Capture the cell that displays the provided text and extract its [X, Y] central coordinate. 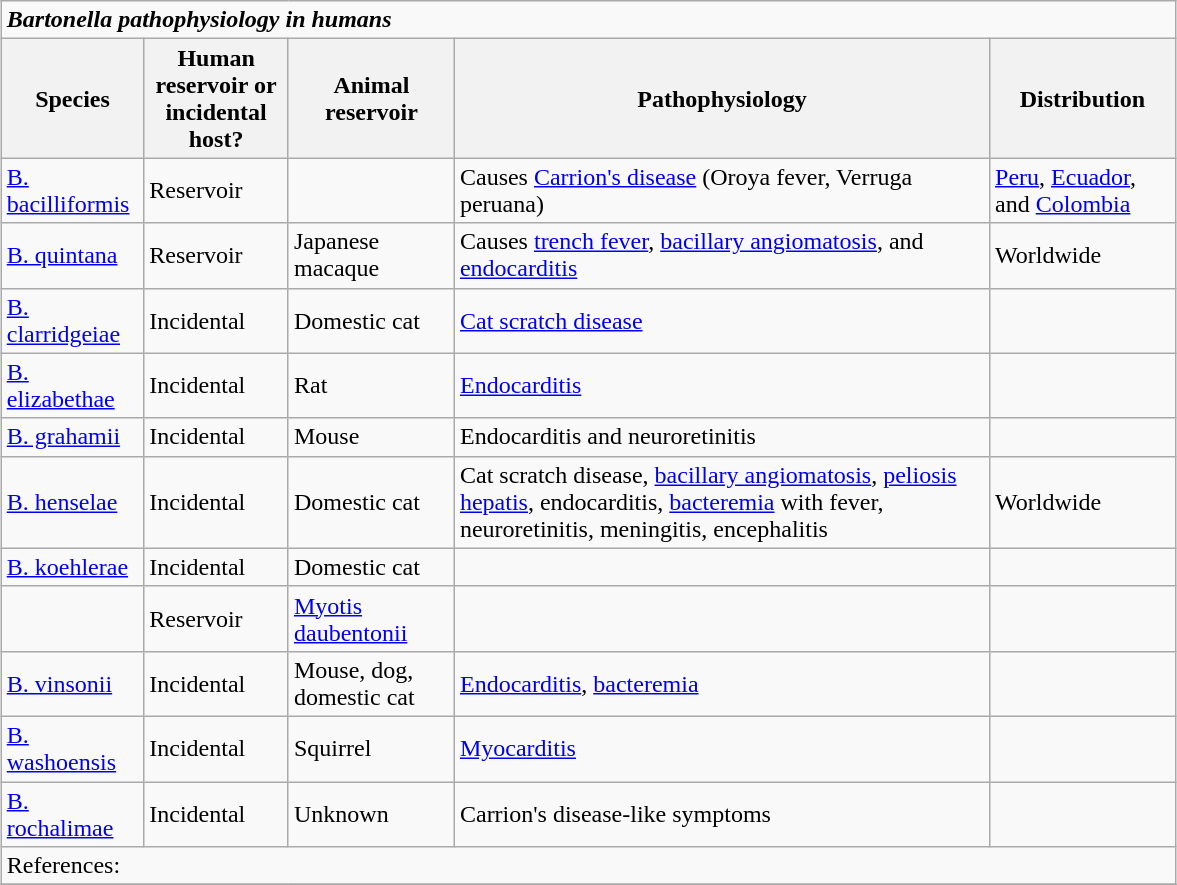
Distribution [1083, 98]
Rat [371, 386]
B. grahamii [72, 437]
Endocarditis, bacteremia [722, 684]
B. elizabethae [72, 386]
B. quintana [72, 256]
Endocarditis [722, 386]
References: [588, 866]
B. henselae [72, 502]
Japanese macaque [371, 256]
Myocarditis [722, 748]
Causes Carrion's disease (Oroya fever, Verruga peruana) [722, 190]
Species [72, 98]
B. clarridgeiae [72, 320]
B. bacilliformis [72, 190]
Bartonella pathophysiology in humans [588, 20]
Squirrel [371, 748]
Cat scratch disease [722, 320]
B. rochalimae [72, 814]
Endocarditis and neuroretinitis [722, 437]
B. vinsonii [72, 684]
Pathophysiology [722, 98]
Unknown [371, 814]
Peru, Ecuador, and Colombia [1083, 190]
Carrion's disease-like symptoms [722, 814]
Myotis daubentonii [371, 618]
Mouse [371, 437]
Mouse, dog, domestic cat [371, 684]
Cat scratch disease, bacillary angiomatosis, peliosis hepatis, endocarditis, bacteremia with fever, neuroretinitis, meningitis, encephalitis [722, 502]
B. koehlerae [72, 567]
Causes trench fever, bacillary angiomatosis, and endocarditis [722, 256]
Animalreservoir [371, 98]
Human reservoir orincidental host? [216, 98]
B. washoensis [72, 748]
